Scan for the cell matching the given text and deliver its [X, Y] coordinate at center. 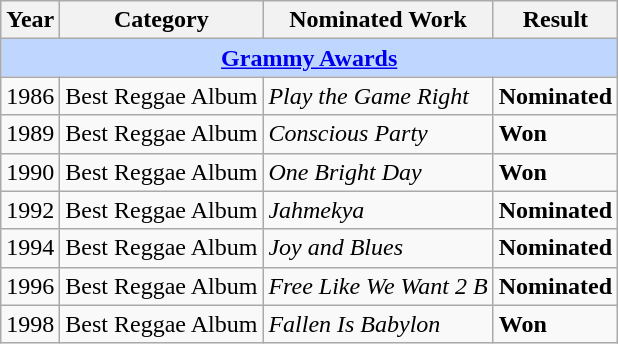
Year [30, 20]
1996 [30, 286]
Jahmekya [378, 210]
Result [555, 20]
1990 [30, 172]
Fallen Is Babylon [378, 324]
1994 [30, 248]
Category [162, 20]
1989 [30, 134]
One Bright Day [378, 172]
Joy and Blues [378, 248]
Free Like We Want 2 B [378, 286]
Nominated Work [378, 20]
Conscious Party [378, 134]
Play the Game Right [378, 96]
Grammy Awards [310, 58]
1998 [30, 324]
1992 [30, 210]
1986 [30, 96]
